Determine the (x, y) coordinate at the center of the cell enclosing the given text.  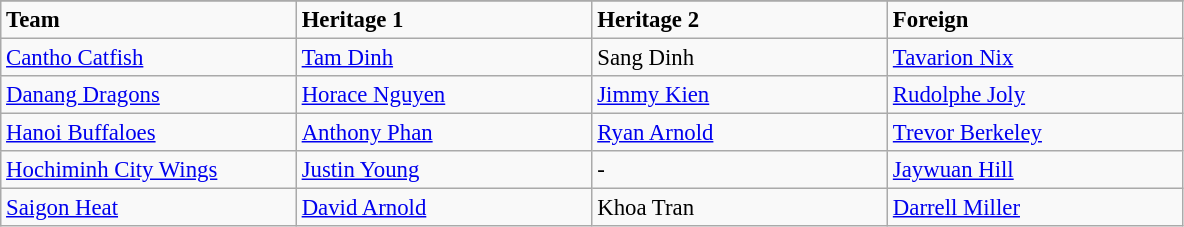
Khoa Tran (740, 208)
Heritage 2 (740, 20)
- (740, 170)
Ryan Arnold (740, 133)
Team (149, 20)
Jaywuan Hill (1036, 170)
Danang Dragons (149, 95)
Tam Dinh (444, 58)
David Arnold (444, 208)
Hanoi Buffaloes (149, 133)
Rudolphe Joly (1036, 95)
Hochiminh City Wings (149, 170)
Cantho Catfish (149, 58)
Tavarion Nix (1036, 58)
Justin Young (444, 170)
Jimmy Kien (740, 95)
Sang Dinh (740, 58)
Foreign (1036, 20)
Horace Nguyen (444, 95)
Darrell Miller (1036, 208)
Saigon Heat (149, 208)
Anthony Phan (444, 133)
Heritage 1 (444, 20)
Trevor Berkeley (1036, 133)
